Detect which cell encompasses the target text, then output its [X, Y] center coordinate. 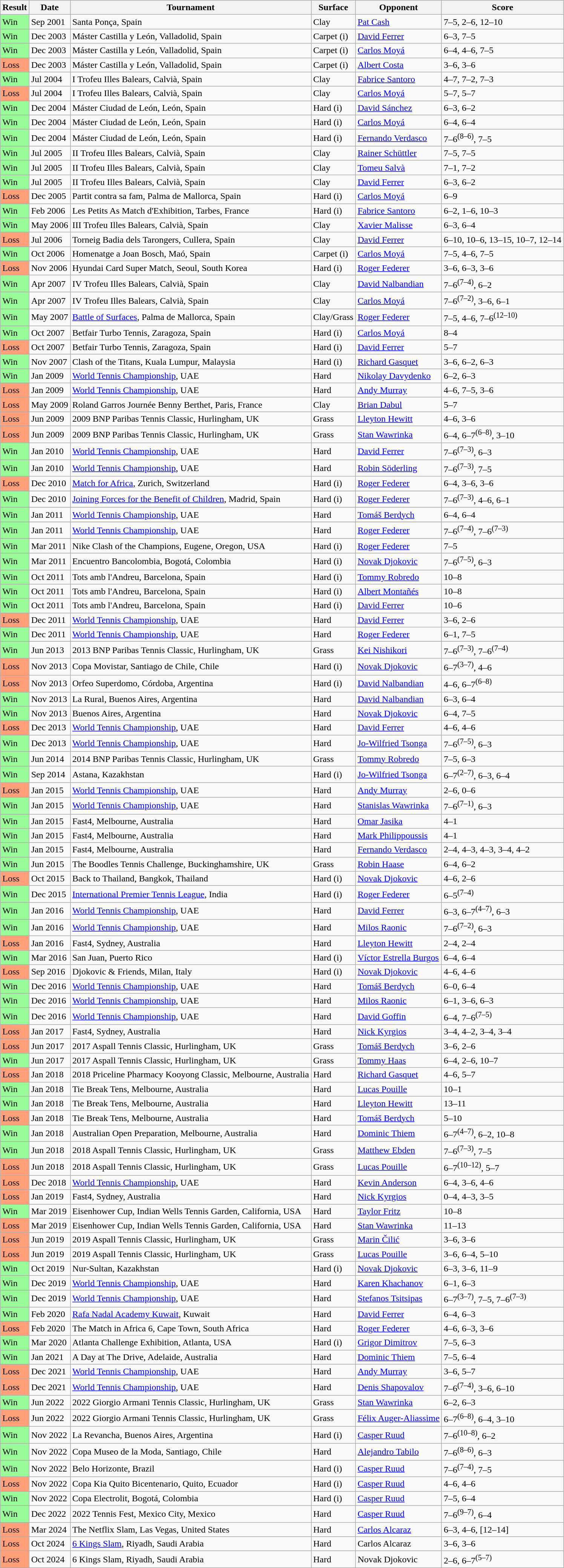
Opponent [399, 8]
David Sánchez [399, 108]
6–2, 1–6, 10–3 [502, 211]
7–6(7–1), 6–3 [502, 806]
3–6, 6–4, 5–10 [502, 1254]
Oct 2006 [50, 254]
2–4, 4–3, 4–3, 3–4, 4–2 [502, 850]
Australian Open Preparation, Melbourne, Australia [191, 1134]
The Boodles Tennis Challenge, Buckinghamshire, UK [191, 864]
Dec 2005 [50, 196]
2014 BNP Paribas Tennis Classic, Hurlingham, UK [191, 759]
Stanislas Wawrinka [399, 806]
Rafa Nadal Academy Kuwait, Kuwait [191, 1314]
5–10 [502, 1118]
7–6(7–2), 3–6, 6–1 [502, 301]
Encuentro Bancolombia, Bogotá, Colombia [191, 561]
7–6(7–3), 7–6(7–4) [502, 650]
7–6(7–3), 6–3 [502, 451]
Copa Museo de la Moda, Santiago, Chile [191, 1452]
6–10, 10–6, 13–15, 10–7, 12–14 [502, 239]
3–4, 4–2, 3–4, 3–4 [502, 1032]
Kei Nishikori [399, 650]
Torneig Badia dels Tarongers, Cullera, Spain [191, 239]
Hyundai Card Super Match, Seoul, South Korea [191, 268]
The Match in Africa 6, Cape Town, South Africa [191, 1328]
6–0, 6–4 [502, 986]
Jan 2017 [50, 1032]
2–6, 6–7(5–7) [502, 1559]
2022 Tennis Fest, Mexico City, Mexico [191, 1514]
6–3, 3–6, 11–9 [502, 1268]
6–7(10–12), 5–7 [502, 1167]
2018 Priceline Pharmacy Kooyong Classic, Melbourne, Australia [191, 1075]
6–9 [502, 196]
Santa Ponça, Spain [191, 22]
Mar 2024 [50, 1530]
Rainer Schüttler [399, 153]
Dec 2015 [50, 894]
Nov 2007 [50, 361]
Jan 2021 [50, 1357]
Jan 2019 [50, 1197]
Jul 2006 [50, 239]
4–6, 7–5, 3–6 [502, 390]
Omar Jasika [399, 821]
6–7(3–7), 4–6 [502, 667]
Feb 2006 [50, 211]
San Juan, Puerto Rico [191, 958]
Jun 2013 [50, 650]
Jun 2014 [50, 759]
Félix Auger-Aliassime [399, 1418]
Djokovic & Friends, Milan, Italy [191, 972]
Partit contra sa fam, Palma de Mallorca, Spain [191, 196]
3–6, 6–3, 3–6 [502, 268]
7–6(7–4), 7–6(7–3) [502, 531]
Oct 2019 [50, 1268]
6–4, 2–6, 10–7 [502, 1060]
Date [50, 8]
Mark Philippoussis [399, 835]
Sep 2014 [50, 775]
Albert Costa [399, 65]
6–4, 6–3 [502, 1314]
La Revancha, Buenos Aires, Argentina [191, 1435]
Tommy Haas [399, 1060]
Kevin Anderson [399, 1183]
3–6, 5–7 [502, 1371]
8–4 [502, 333]
6–1, 3–6, 6–3 [502, 1000]
Robin Haase [399, 864]
Albert Montañés [399, 591]
La Rural, Buenos Aires, Argentina [191, 699]
11–13 [502, 1225]
Oct 2015 [50, 878]
13–11 [502, 1103]
Nur-Sultan, Kazakhstan [191, 1268]
7–6(10–8), 6–2 [502, 1435]
7–6(7–4), 3–6, 6–10 [502, 1387]
Nikolay Davydenko [399, 376]
7–6(7–3), 4–6, 6–1 [502, 499]
4–6, 6–3, 3–6 [502, 1328]
Tournament [191, 8]
6–4, 4–6, 7–5 [502, 50]
Dec 2022 [50, 1514]
Tomeu Salvà [399, 168]
6–4, 7–6(7–5) [502, 1016]
Score [502, 8]
May 2007 [50, 317]
Copa Movistar, Santiago de Chile, Chile [191, 667]
Nike Clash of the Champions, Eugene, Oregon, USA [191, 546]
Brian Dabul [399, 404]
7–5, 7–5 [502, 153]
Jun 2015 [50, 864]
May 2009 [50, 404]
7–6(7–2), 6–3 [502, 928]
4–7, 7–2, 7–3 [502, 79]
Belo Horizonte, Brazil [191, 1469]
Les Petits As Match d'Exhibition, Tarbes, France [191, 211]
7–6(8–6), 6–3 [502, 1452]
A Day at The Drive, Adelaide, Australia [191, 1357]
Copa Electrolit, Bogotá, Colombia [191, 1498]
7–6(7–4), 6–2 [502, 283]
David Goffin [399, 1016]
7–6(7–4), 7–5 [502, 1469]
6–3, 4–6, [12–14] [502, 1530]
10–6 [502, 606]
2–6, 0–6 [502, 790]
The Netflix Slam, Las Vegas, United States [191, 1530]
Sep 2016 [50, 972]
4–6, 2–6 [502, 878]
6–7(2–7), 6–3, 6–4 [502, 775]
Roland Garros Journée Benny Berthet, Paris, France [191, 404]
6–7(6–8), 6–4, 3–10 [502, 1418]
Alejandro Tabilo [399, 1452]
5–7, 5–7 [502, 93]
6–5(7–4) [502, 894]
Homenatge a Joan Bosch, Maó, Spain [191, 254]
7–5, 4–6, 7–6(12–10) [502, 317]
7–6(9–7), 6–4 [502, 1514]
Battle of Surfaces, Palma de Mallorca, Spain [191, 317]
Mar 2020 [50, 1343]
6–3, 7–5 [502, 36]
6–4, 6–7(6–8), 3–10 [502, 435]
International Premier Tennis League, India [191, 894]
Pat Cash [399, 22]
6–3, 6–7(4–7), 6–3 [502, 911]
Clay/Grass [333, 317]
6–4, 7–5 [502, 713]
Back to Thailand, Bangkok, Thailand [191, 878]
6–4, 3–6, 3–6 [502, 483]
Víctor Estrella Burgos [399, 958]
Stefanos Tsitsipas [399, 1299]
6–1, 7–5 [502, 634]
Mar 2016 [50, 958]
10–1 [502, 1089]
Robin Söderling [399, 468]
Marin Čilić [399, 1240]
Surface [333, 8]
Orfeo Superdomo, Córdoba, Argentina [191, 684]
Match for Africa, Zurich, Switzerland [191, 483]
Buenos Aires, Argentina [191, 713]
Denis Shapovalov [399, 1387]
Clash of the Titans, Kuala Lumpur, Malaysia [191, 361]
Matthew Ebden [399, 1150]
7–1, 7–2 [502, 168]
7–5, 4–6, 7–5 [502, 254]
Nov 2006 [50, 268]
6–4, 3–6, 4–6 [502, 1183]
6–1, 6–3 [502, 1283]
Joining Forces for the Benefit of Children, Madrid, Spain [191, 499]
Result [15, 8]
7–5 [502, 546]
III Trofeu Illes Balears, Calvià, Spain [191, 225]
0–4, 4–3, 3–5 [502, 1197]
Dec 2018 [50, 1183]
Karen Khachanov [399, 1283]
4–6, 5–7 [502, 1075]
7–6(8–6), 7–5 [502, 138]
6–4, 6–2 [502, 864]
3–6, 6–2, 6–3 [502, 361]
Taylor Fritz [399, 1211]
4–6, 6–7(6–8) [502, 684]
Atlanta Challenge Exhibition, Atlanta, USA [191, 1343]
6–7(3–7), 7–5, 7–6(7–3) [502, 1299]
Sep 2001 [50, 22]
Grigor Dimitrov [399, 1343]
May 2006 [50, 225]
7–5, 2–6, 12–10 [502, 22]
Astana, Kazakhstan [191, 775]
2013 BNP Paribas Tennis Classic, Hurlingham, UK [191, 650]
6–7(4–7), 6–2, 10–8 [502, 1134]
2–4, 2–4 [502, 943]
Xavier Malisse [399, 225]
4–6, 3–6 [502, 419]
Copa Kia Quito Bicentenario, Quito, Ecuador [191, 1484]
